For the text-containing cell, return its midpoint in (x, y) coordinate format. 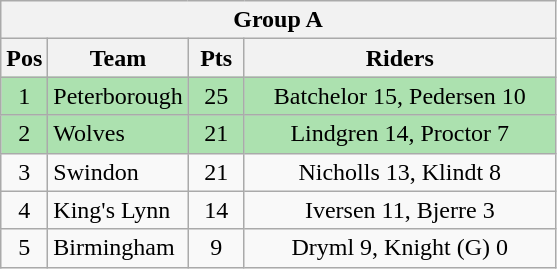
Pts (216, 58)
Pos (24, 58)
1 (24, 96)
5 (24, 248)
Nicholls 13, Klindt 8 (400, 172)
Group A (278, 20)
Birmingham (118, 248)
Wolves (118, 134)
3 (24, 172)
Team (118, 58)
14 (216, 210)
Batchelor 15, Pedersen 10 (400, 96)
Swindon (118, 172)
Riders (400, 58)
Dryml 9, Knight (G) 0 (400, 248)
Iversen 11, Bjerre 3 (400, 210)
Lindgren 14, Proctor 7 (400, 134)
King's Lynn (118, 210)
2 (24, 134)
25 (216, 96)
Peterborough (118, 96)
9 (216, 248)
4 (24, 210)
